Return the [x, y] coordinate for the center point of the cell that contains the specified text.  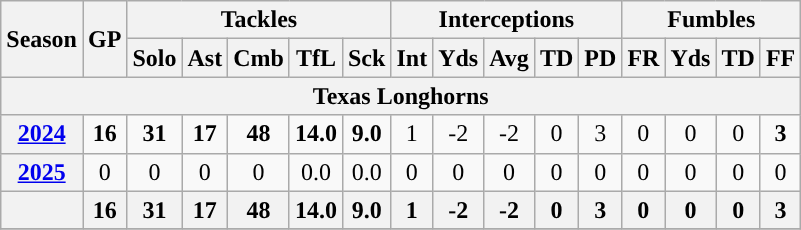
Int [412, 58]
Solo [154, 58]
Ast [205, 58]
FF [780, 58]
TfL [316, 58]
PD [600, 58]
2025 [42, 172]
2024 [42, 134]
Avg [510, 58]
FR [644, 58]
Sck [366, 58]
Interceptions [506, 20]
Fumbles [712, 20]
Tackles [259, 20]
Cmb [259, 58]
Season [42, 39]
GP [104, 39]
Texas Longhorns [401, 96]
